Output the (X, Y) coordinate of the center of the cell containing the given text.  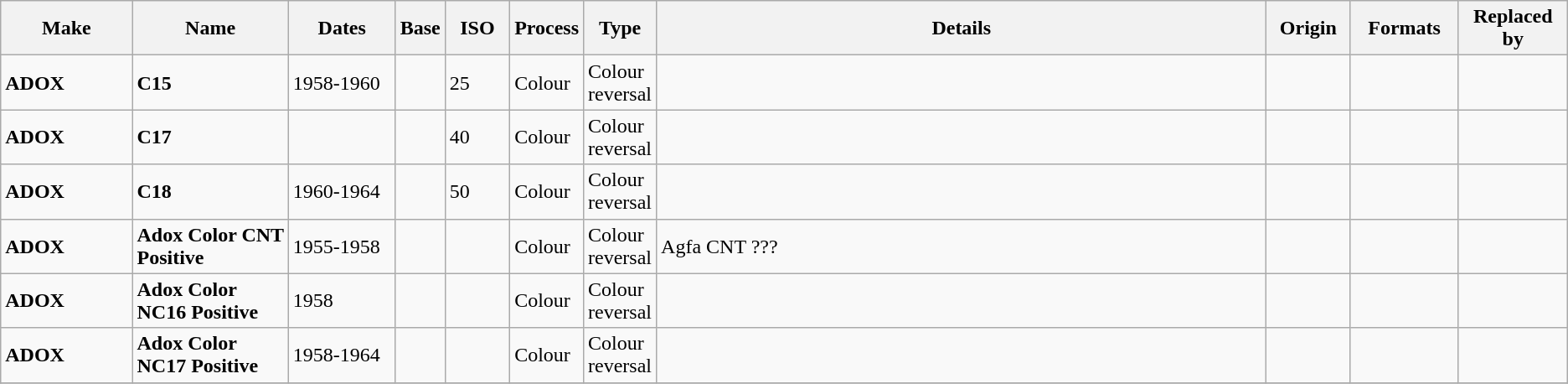
Dates (342, 29)
Make (67, 29)
C18 (210, 191)
1960-1964 (342, 191)
1958-1960 (342, 82)
Details (962, 29)
Type (620, 29)
Adox Color NC16 Positive (210, 300)
40 (477, 138)
Origin (1308, 29)
Adox Color NC17 Positive (210, 355)
1958-1964 (342, 355)
1955-1958 (342, 246)
C17 (210, 138)
Process (547, 29)
Agfa CNT ??? (962, 246)
Replaced by (1513, 29)
Adox Color CNT Positive (210, 246)
25 (477, 82)
50 (477, 191)
Name (210, 29)
ISO (477, 29)
Formats (1404, 29)
1958 (342, 300)
Base (420, 29)
C15 (210, 82)
